Return the (x, y) coordinate for the center point of the cell that contains the specified text.  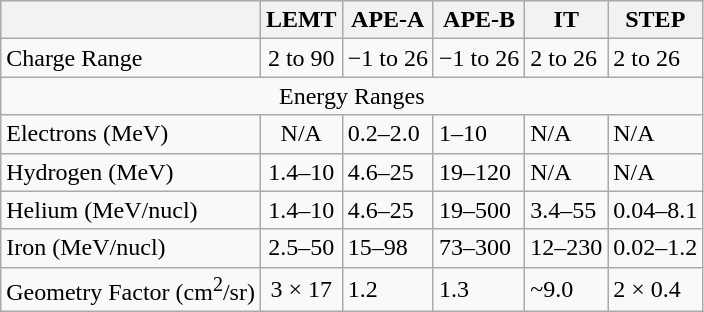
1–10 (478, 134)
Charge Range (131, 58)
0.04–8.1 (656, 210)
73–300 (478, 248)
15–98 (388, 248)
2 to 90 (301, 58)
~9.0 (566, 290)
1.2 (388, 290)
2 × 0.4 (656, 290)
3 × 17 (301, 290)
Electrons (MeV) (131, 134)
1.3 (478, 290)
Helium (MeV/nucl) (131, 210)
19–500 (478, 210)
0.02–1.2 (656, 248)
Energy Ranges (352, 96)
STEP (656, 20)
12–230 (566, 248)
IT (566, 20)
APE-B (478, 20)
3.4–55 (566, 210)
Geometry Factor (cm2/sr) (131, 290)
2.5–50 (301, 248)
LEMT (301, 20)
19–120 (478, 172)
0.2–2.0 (388, 134)
Hydrogen (MeV) (131, 172)
Iron (MeV/nucl) (131, 248)
APE-A (388, 20)
